Capture the cell that displays the provided text and extract its [X, Y] central coordinate. 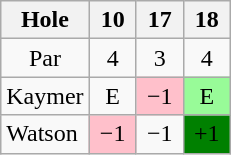
Kaymer [45, 96]
18 [206, 20]
17 [160, 20]
Watson [45, 134]
3 [160, 58]
Hole [45, 20]
Par [45, 58]
10 [112, 20]
+1 [206, 134]
